Scan for the cell matching the given text and deliver its (X, Y) coordinate at center. 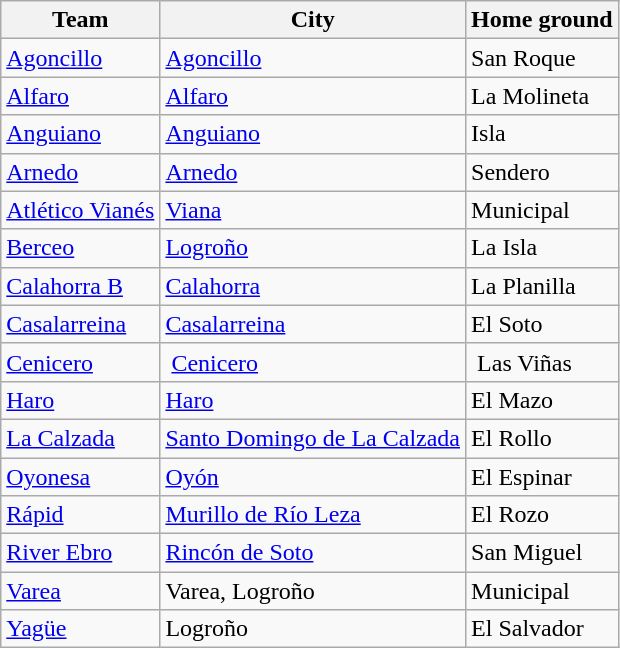
El Rozo (542, 515)
La Planilla (542, 286)
Yagüe (80, 629)
El Soto (542, 324)
Isla (542, 134)
El Salvador (542, 629)
Murillo de Río Leza (313, 515)
Calahorra B (80, 286)
El Espinar (542, 477)
San Miguel (542, 553)
Atlético Vianés (80, 210)
River Ebro (80, 553)
Home ground (542, 20)
Varea (80, 591)
Team (80, 20)
Rincón de Soto (313, 553)
Santo Domingo de La Calzada (313, 438)
Las Viñas (542, 362)
Calahorra (313, 286)
El Mazo (542, 400)
City (313, 20)
Sendero (542, 172)
Viana (313, 210)
San Roque (542, 58)
La Molineta (542, 96)
La Calzada (80, 438)
El Rollo (542, 438)
Rápid (80, 515)
Oyonesa (80, 477)
Varea, Logroño (313, 591)
Oyón (313, 477)
Berceo (80, 248)
La Isla (542, 248)
